Identify which cell holds the provided text, then report its [x, y] central coordinate. 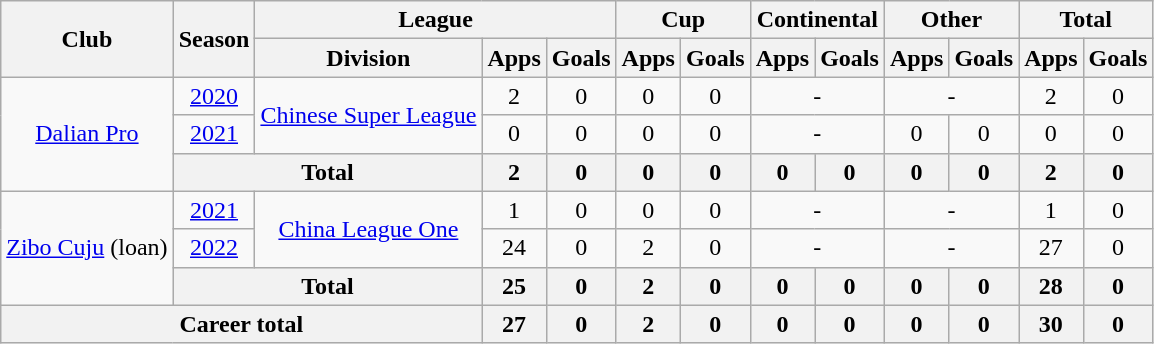
Career total [242, 324]
2020 [214, 96]
League [436, 20]
Division [368, 58]
Cup [683, 20]
25 [514, 286]
Continental [817, 20]
China League One [368, 229]
Club [87, 39]
2022 [214, 248]
24 [514, 248]
Other [951, 20]
28 [1051, 286]
Dalian Pro [87, 134]
Chinese Super League [368, 115]
Zibo Cuju (loan) [87, 248]
Season [214, 39]
30 [1051, 324]
